Identify which cell holds the provided text, then report its [x, y] central coordinate. 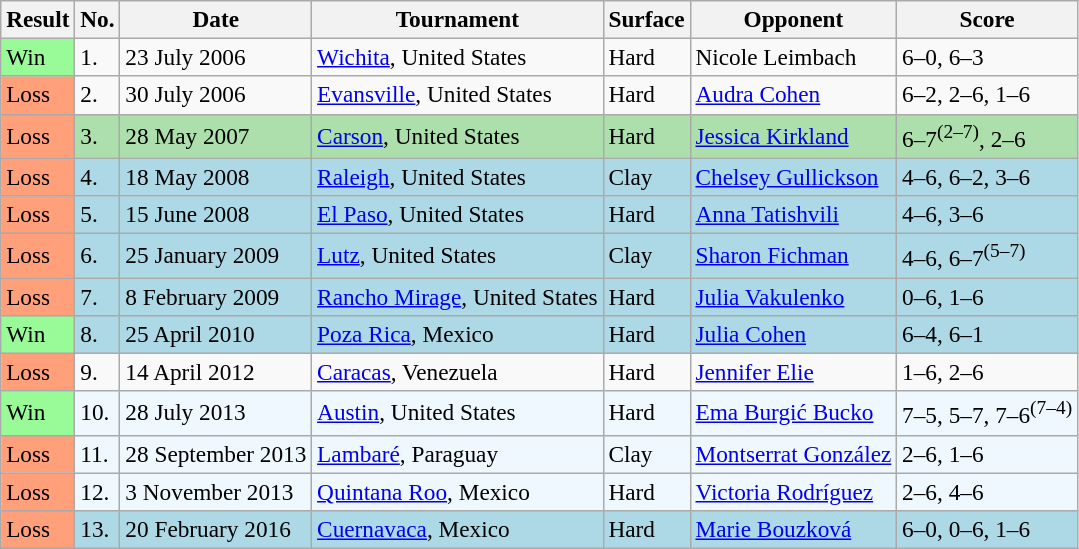
Caracas, Venezuela [458, 372]
Poza Rica, Mexico [458, 334]
Jessica Kirkland [794, 136]
Rancho Mirage, United States [458, 296]
Audra Cohen [794, 95]
Tournament [458, 19]
Jennifer Elie [794, 372]
Opponent [794, 19]
Carson, United States [458, 136]
13. [98, 529]
Austin, United States [458, 413]
Wichita, United States [458, 57]
Lutz, United States [458, 255]
2–6, 1–6 [988, 454]
10. [98, 413]
28 July 2013 [216, 413]
3 November 2013 [216, 491]
4–6, 6–2, 3–6 [988, 177]
Nicole Leimbach [794, 57]
11. [98, 454]
25 April 2010 [216, 334]
7. [98, 296]
14 April 2012 [216, 372]
Montserrat González [794, 454]
12. [98, 491]
Cuernavaca, Mexico [458, 529]
20 February 2016 [216, 529]
15 June 2008 [216, 214]
28 September 2013 [216, 454]
18 May 2008 [216, 177]
Marie Bouzková [794, 529]
Surface [646, 19]
7–5, 5–7, 7–6(7–4) [988, 413]
Sharon Fichman [794, 255]
Date [216, 19]
Julia Cohen [794, 334]
Score [988, 19]
1–6, 2–6 [988, 372]
8 February 2009 [216, 296]
9. [98, 372]
Ema Burgić Bucko [794, 413]
30 July 2006 [216, 95]
5. [98, 214]
4. [98, 177]
4–6, 6–7(5–7) [988, 255]
4–6, 3–6 [988, 214]
Anna Tatishvili [794, 214]
1. [98, 57]
3. [98, 136]
Victoria Rodríguez [794, 491]
Raleigh, United States [458, 177]
2–6, 4–6 [988, 491]
23 July 2006 [216, 57]
El Paso, United States [458, 214]
2. [98, 95]
6. [98, 255]
28 May 2007 [216, 136]
0–6, 1–6 [988, 296]
6–4, 6–1 [988, 334]
6–7(2–7), 2–6 [988, 136]
8. [98, 334]
Evansville, United States [458, 95]
6–0, 0–6, 1–6 [988, 529]
Quintana Roo, Mexico [458, 491]
Julia Vakulenko [794, 296]
Lambaré, Paraguay [458, 454]
Result [38, 19]
25 January 2009 [216, 255]
Chelsey Gullickson [794, 177]
6–2, 2–6, 1–6 [988, 95]
No. [98, 19]
6–0, 6–3 [988, 57]
